Return [X, Y] of the center of cell containing provided text 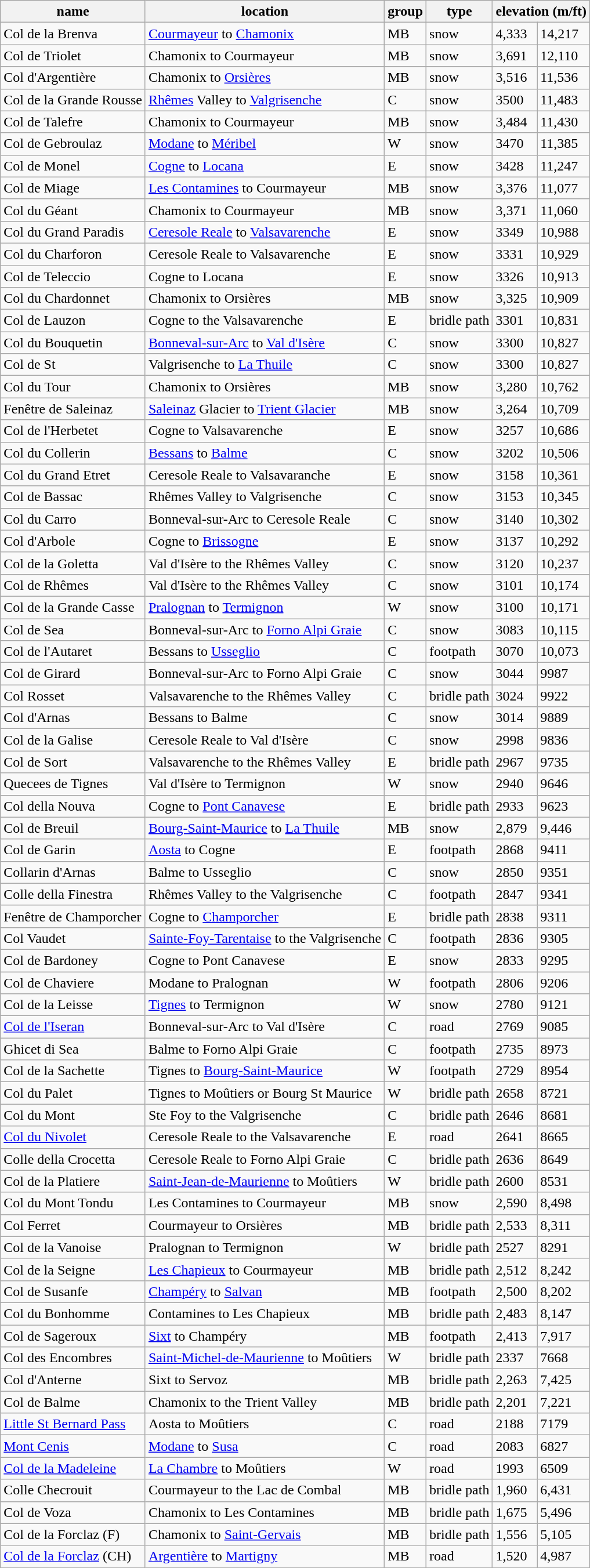
2600 [515, 1181]
Col du Nivolet [73, 1137]
9305 [564, 938]
2527 [515, 1247]
2646 [515, 1115]
Col d'Anterne [73, 1380]
Bonneval-sur-Arc to Ceresole Reale [265, 519]
Col du Chardonnet [73, 299]
Argentière to Martigny [265, 1556]
2,533 [515, 1225]
2641 [515, 1137]
2,879 [515, 828]
9121 [564, 1005]
Contamines to Les Chapieux [265, 1313]
10,345 [564, 497]
11,385 [564, 144]
1,556 [515, 1534]
8973 [564, 1049]
2,413 [515, 1335]
2729 [515, 1071]
10,171 [564, 607]
8291 [564, 1247]
Rhêmes Valley to the Valgrisenche [265, 894]
Val d'Isère to Termignon [265, 784]
3,516 [515, 78]
Colle Checrouit [73, 1490]
9646 [564, 784]
Col de la Sachette [73, 1071]
Ghicet di Sea [73, 1049]
2083 [515, 1446]
Aosta to Cogne [265, 850]
9311 [564, 916]
Col de Sort [73, 762]
Col de St [73, 365]
10,913 [564, 277]
Fenêtre de Champorcher [73, 916]
3331 [515, 254]
Chamonix to Les Contamines [265, 1512]
Modane to Méribel [265, 144]
Col de la Forclaz (F) [73, 1534]
Col de Breuil [73, 828]
3326 [515, 277]
9411 [564, 850]
2,512 [515, 1269]
2967 [515, 762]
Bessans to Usseglio [265, 652]
Ceresole Reale to Forno Alpi Graie [265, 1159]
3137 [515, 541]
Collarin d'Arnas [73, 872]
Col de Balme [73, 1402]
9889 [564, 718]
1,675 [515, 1512]
Col de l'Herbetet [73, 431]
8649 [564, 1159]
Ceresole Reale to Valsavaranche [265, 475]
4,987 [564, 1556]
8681 [564, 1115]
type [459, 12]
3120 [515, 563]
Modane to Pralognan [265, 983]
9206 [564, 983]
Col de Gebroulaz [73, 144]
2780 [515, 1005]
Chamonix to the Trient Valley [265, 1402]
Col de la Brenva [73, 34]
3202 [515, 453]
Saint-Michel-de-Maurienne to Moûtiers [265, 1358]
Sixt to Servoz [265, 1380]
Col du Mont Tondu [73, 1203]
9922 [564, 696]
3140 [515, 519]
6509 [564, 1468]
Cogne to the Valsavarenche [265, 321]
2188 [515, 1424]
Col de la Vanoise [73, 1247]
10,909 [564, 299]
6827 [564, 1446]
11,077 [564, 188]
3153 [515, 497]
Col Rosset [73, 696]
9,446 [564, 828]
Chamonix to Saint-Gervais [265, 1534]
9987 [564, 674]
group [406, 12]
Col de Bassac [73, 497]
3,691 [515, 56]
8,498 [564, 1203]
Col du Palet [73, 1093]
Col de la Goletta [73, 563]
1,960 [515, 1490]
7179 [564, 1424]
10,831 [564, 321]
9836 [564, 740]
3428 [515, 166]
name [73, 12]
9085 [564, 1027]
6,431 [564, 1490]
Saleinaz Glacier to Trient Glacier [265, 409]
Mont Cenis [73, 1446]
10,237 [564, 563]
Ste Foy to the Valgrisenche [265, 1115]
3257 [515, 431]
2838 [515, 916]
2806 [515, 983]
Bourg-Saint-Maurice to La Thuile [265, 828]
3024 [515, 696]
2,483 [515, 1313]
10,292 [564, 541]
Col du Grand Paradis [73, 232]
Little St Bernard Pass [73, 1424]
8665 [564, 1137]
Col de Sea [73, 629]
Col de Talefre [73, 122]
Balme to Usseglio [265, 872]
10,073 [564, 652]
1,520 [515, 1556]
Tignes to Termignon [265, 1005]
Col de la Madeleine [73, 1468]
9623 [564, 806]
1993 [515, 1468]
Ceresole Reale to the Valsavarenche [265, 1137]
Col de la Galise [73, 740]
Col de Garin [73, 850]
Sainte-Foy-Tarentaise to the Valgrisenche [265, 938]
Col de Girard [73, 674]
Col du Bonhomme [73, 1313]
3470 [515, 144]
Col de la Seigne [73, 1269]
9735 [564, 762]
2,500 [515, 1291]
2636 [515, 1159]
7668 [564, 1358]
2,590 [515, 1203]
10,302 [564, 519]
Col de Bardoney [73, 960]
3083 [515, 629]
Modane to Susa [265, 1446]
9295 [564, 960]
Col des Encombres [73, 1358]
Col de Triolet [73, 56]
10,686 [564, 431]
Col d'Arnas [73, 718]
Cogne to Brissogne [265, 541]
Col d'Arbole [73, 541]
8,311 [564, 1225]
La Chambre to Moûtiers [265, 1468]
3014 [515, 718]
3500 [515, 100]
4,333 [515, 34]
3349 [515, 232]
Col Ferret [73, 1225]
Valgrisenche to La Thuile [265, 365]
3158 [515, 475]
2933 [515, 806]
Tignes to Moûtiers or Bourg St Maurice [265, 1093]
2940 [515, 784]
2337 [515, 1358]
8531 [564, 1181]
Col du Collerin [73, 453]
Col d'Argentière [73, 78]
Col de la Grande Rousse [73, 100]
10,709 [564, 409]
8,202 [564, 1291]
Colle della Crocetta [73, 1159]
3100 [515, 607]
Col de la Forclaz (CH) [73, 1556]
2769 [515, 1027]
Sixt to Champéry [265, 1335]
Quecees de Tignes [73, 784]
5,105 [564, 1534]
Col du Carro [73, 519]
11,247 [564, 166]
Col de la Grande Casse [73, 607]
9351 [564, 872]
2658 [515, 1093]
8,242 [564, 1269]
2,201 [515, 1402]
12,110 [564, 56]
Col du Mont [73, 1115]
2998 [515, 740]
14,217 [564, 34]
Courmayeur to Chamonix [265, 34]
Cogne to Valsavarenche [265, 431]
11,060 [564, 210]
Ceresole Reale to Val d'Isère [265, 740]
3,325 [515, 299]
Col Vaudet [73, 938]
2868 [515, 850]
elevation (m/ft) [541, 12]
3,280 [515, 387]
Col de Monel [73, 166]
Fenêtre de Saleinaz [73, 409]
Les Chapieux to Courmayeur [265, 1269]
8,147 [564, 1313]
Col du Tour [73, 387]
11,483 [564, 100]
10,929 [564, 254]
11,536 [564, 78]
Col du Charforon [73, 254]
2,263 [515, 1380]
2735 [515, 1049]
5,496 [564, 1512]
location [265, 12]
10,506 [564, 453]
Col de l'Autaret [73, 652]
Col de Teleccio [73, 277]
Saint-Jean-de-Maurienne to Moûtiers [265, 1181]
Aosta to Moûtiers [265, 1424]
Balme to Forno Alpi Graie [265, 1049]
7,917 [564, 1335]
7,425 [564, 1380]
Col de la Leisse [73, 1005]
3070 [515, 652]
10,361 [564, 475]
Col du Bouquetin [73, 343]
Col de Miage [73, 188]
Col de l'Iseran [73, 1027]
3301 [515, 321]
2836 [515, 938]
Tignes to Bourg-Saint-Maurice [265, 1071]
3,484 [515, 122]
Col de la Platiere [73, 1181]
Colle della Finestra [73, 894]
10,762 [564, 387]
10,988 [564, 232]
Cogne to Champorcher [265, 916]
8954 [564, 1071]
9341 [564, 894]
2850 [515, 872]
Col de Chaviere [73, 983]
3,371 [515, 210]
Col de Voza [73, 1512]
7,221 [564, 1402]
8721 [564, 1093]
3044 [515, 674]
10,174 [564, 585]
Col de Rhêmes [73, 585]
Col du Géant [73, 210]
Col du Grand Etret [73, 475]
Courmayeur to Orsières [265, 1225]
3,264 [515, 409]
3101 [515, 585]
11,430 [564, 122]
2847 [515, 894]
Courmayeur to the Lac de Combal [265, 1490]
Champéry to Salvan [265, 1291]
Col della Nouva [73, 806]
3,376 [515, 188]
2833 [515, 960]
10,115 [564, 629]
Col de Susanfe [73, 1291]
Col de Lauzon [73, 321]
Col de Sageroux [73, 1335]
